Pinpoint the cell where the given text exists, returning its (X, Y) midpoint coordinate. 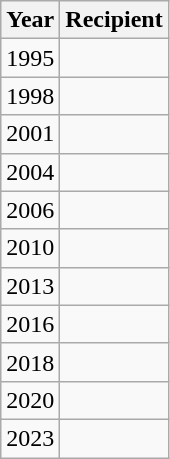
2004 (30, 172)
1998 (30, 96)
2016 (30, 324)
2018 (30, 362)
2010 (30, 248)
Year (30, 20)
2001 (30, 134)
1995 (30, 58)
Recipient (114, 20)
2020 (30, 400)
2023 (30, 438)
2006 (30, 210)
2013 (30, 286)
